Pinpoint the cell where the given text exists, returning its [x, y] midpoint coordinate. 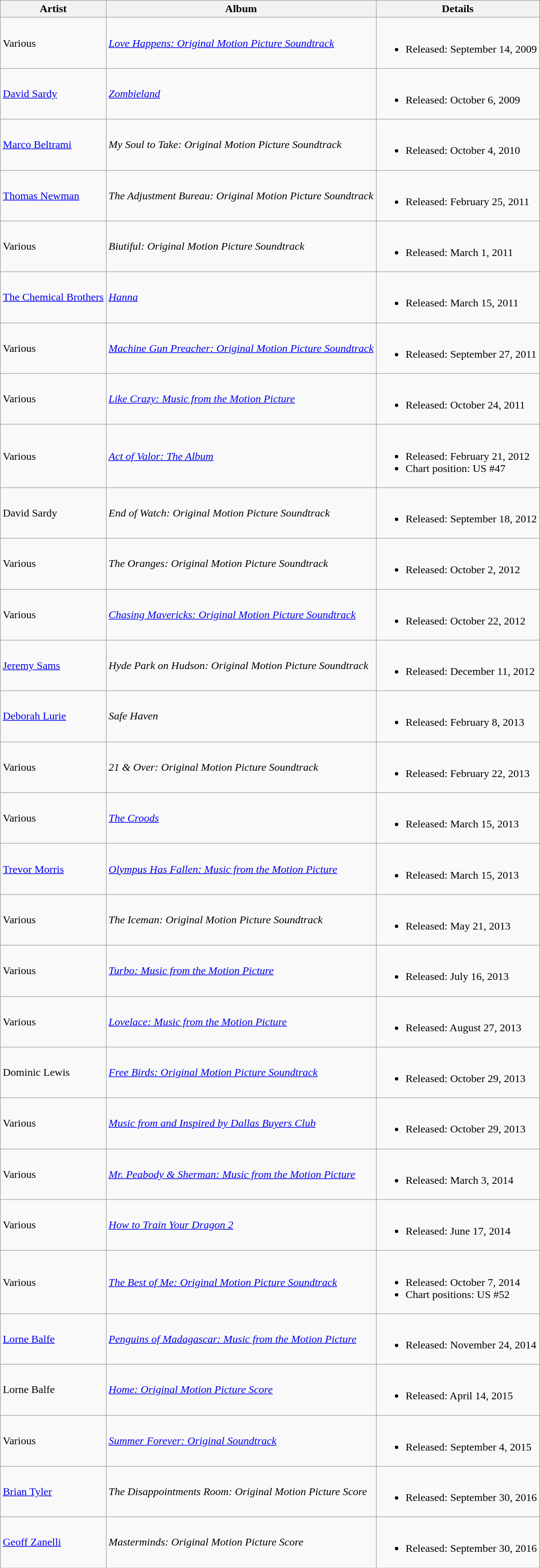
Olympus Has Fallen: Music from the Motion Picture [241, 869]
Artist [53, 9]
Released: March 3, 2014 [458, 1174]
Released: October 24, 2011 [458, 399]
Masterminds: Original Motion Picture Score [241, 1542]
Released: July 16, 2013 [458, 971]
Summer Forever: Original Soundtrack [241, 1441]
Released: May 21, 2013 [458, 920]
21 & Over: Original Motion Picture Soundtrack [241, 768]
Released: March 1, 2011 [458, 247]
Mr. Peabody & Sherman: Music from the Motion Picture [241, 1174]
Thomas Newman [53, 195]
Released: February 8, 2013 [458, 716]
Deborah Lurie [53, 716]
Trevor Morris [53, 869]
Hanna [241, 297]
Released: November 24, 2014 [458, 1339]
Biutiful: Original Motion Picture Soundtrack [241, 247]
Brian Tyler [53, 1492]
My Soul to Take: Original Motion Picture Soundtrack [241, 145]
Jeremy Sams [53, 666]
Geoff Zanelli [53, 1542]
End of Watch: Original Motion Picture Soundtrack [241, 513]
The Chemical Brothers [53, 297]
Released: October 22, 2012 [458, 615]
Released: February 22, 2013 [458, 768]
How to Train Your Dragon 2 [241, 1225]
Chasing Mavericks: Original Motion Picture Soundtrack [241, 615]
Released: September 14, 2009 [458, 43]
Like Crazy: Music from the Motion Picture [241, 399]
Music from and Inspired by Dallas Buyers Club [241, 1123]
Released: February 21, 2012Chart position: US #47 [458, 456]
Lovelace: Music from the Motion Picture [241, 1021]
The Oranges: Original Motion Picture Soundtrack [241, 563]
Hyde Park on Hudson: Original Motion Picture Soundtrack [241, 666]
The Adjustment Bureau: Original Motion Picture Soundtrack [241, 195]
Released: September 4, 2015 [458, 1441]
Act of Valor: The Album [241, 456]
Released: February 25, 2011 [458, 195]
Penguins of Madagascar: Music from the Motion Picture [241, 1339]
Free Birds: Original Motion Picture Soundtrack [241, 1073]
Love Happens: Original Motion Picture Soundtrack [241, 43]
Released: October 4, 2010 [458, 145]
Released: March 15, 2011 [458, 297]
The Iceman: Original Motion Picture Soundtrack [241, 920]
Released: April 14, 2015 [458, 1389]
Details [458, 9]
Released: August 27, 2013 [458, 1021]
Released: October 2, 2012 [458, 563]
Released: September 18, 2012 [458, 513]
Released: December 11, 2012 [458, 666]
Released: June 17, 2014 [458, 1225]
Dominic Lewis [53, 1073]
Album [241, 9]
Zombieland [241, 94]
The Best of Me: Original Motion Picture Soundtrack [241, 1282]
The Disappointments Room: Original Motion Picture Score [241, 1492]
Marco Beltrami [53, 145]
Turbo: Music from the Motion Picture [241, 971]
Released: October 7, 2014Chart positions: US #52 [458, 1282]
Released: September 27, 2011 [458, 348]
Safe Haven [241, 716]
Home: Original Motion Picture Score [241, 1389]
Machine Gun Preacher: Original Motion Picture Soundtrack [241, 348]
The Croods [241, 818]
Released: October 6, 2009 [458, 94]
